Output the (X, Y) coordinate of the center of the cell containing the given text.  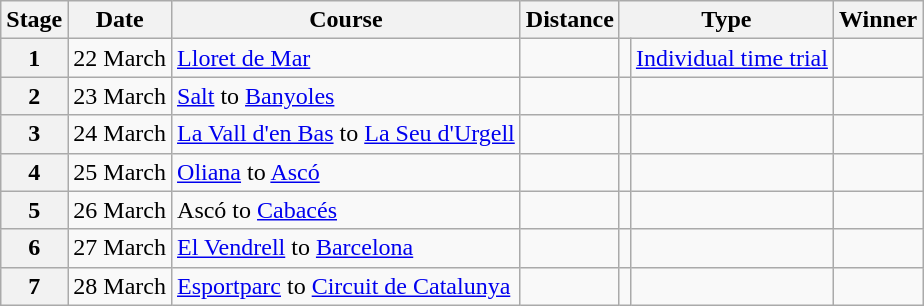
Salt to Banyoles (346, 96)
La Vall d'en Bas to La Seu d'Urgell (346, 134)
22 March (120, 58)
2 (34, 96)
Winner (878, 20)
24 March (120, 134)
Ascó to Cabacés (346, 210)
Esportparc to Circuit de Catalunya (346, 286)
26 March (120, 210)
El Vendrell to Barcelona (346, 248)
4 (34, 172)
3 (34, 134)
25 March (120, 172)
Oliana to Ascó (346, 172)
Stage (34, 20)
27 March (120, 248)
5 (34, 210)
1 (34, 58)
Distance (570, 20)
28 March (120, 286)
Individual time trial (732, 58)
Date (120, 20)
6 (34, 248)
Type (726, 20)
Course (346, 20)
7 (34, 286)
23 March (120, 96)
Lloret de Mar (346, 58)
